Capture the cell that displays the provided text and extract its (X, Y) central coordinate. 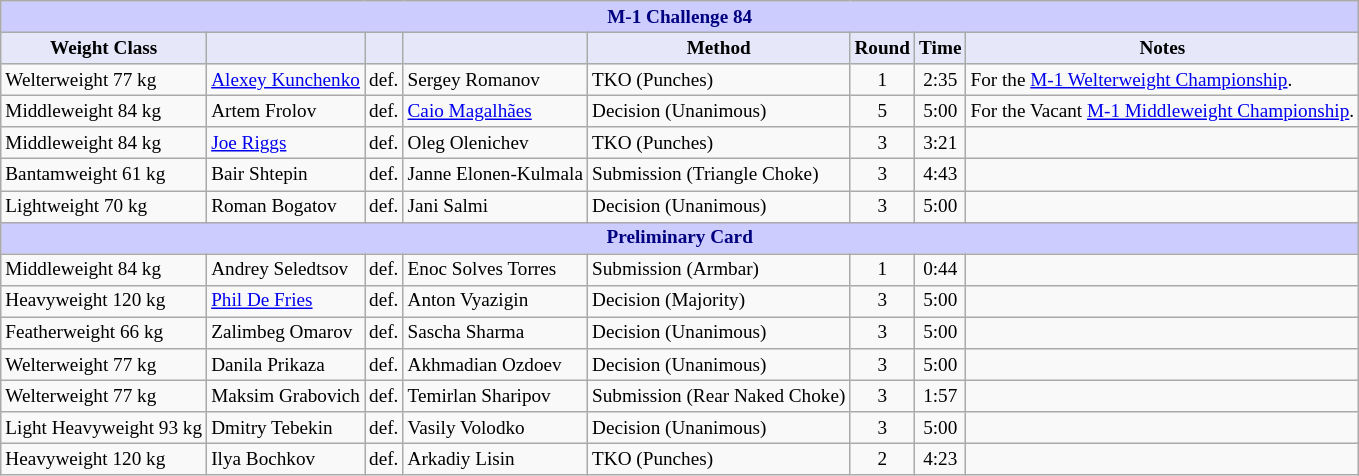
Alexey Kunchenko (286, 80)
Ilya Bochkov (286, 460)
Time (940, 48)
Sascha Sharma (496, 333)
Maksim Grabovich (286, 396)
Round (882, 48)
Artem Frolov (286, 111)
Temirlan Sharipov (496, 396)
Sergey Romanov (496, 80)
Weight Class (104, 48)
Decision (Majority) (719, 301)
Roman Bogatov (286, 206)
Jani Salmi (496, 206)
Lightweight 70 kg (104, 206)
Enoc Solves Torres (496, 270)
4:23 (940, 460)
5 (882, 111)
Preliminary Card (680, 238)
4:43 (940, 175)
Submission (Triangle Choke) (719, 175)
Joe Riggs (286, 143)
Danila Prikaza (286, 365)
Submission (Armbar) (719, 270)
0:44 (940, 270)
Featherweight 66 kg (104, 333)
Bair Shtepin (286, 175)
For the M-1 Welterweight Championship. (1162, 80)
Janne Elonen-Kulmala (496, 175)
Notes (1162, 48)
Phil De Fries (286, 301)
Oleg Olenichev (496, 143)
3:21 (940, 143)
Caio Magalhães (496, 111)
2:35 (940, 80)
Bantamweight 61 kg (104, 175)
1:57 (940, 396)
Arkadiy Lisin (496, 460)
Andrey Seledtsov (286, 270)
Dmitry Tebekin (286, 428)
M-1 Challenge 84 (680, 17)
Submission (Rear Naked Choke) (719, 396)
Method (719, 48)
Anton Vyazigin (496, 301)
For the Vacant M-1 Middleweight Championship. (1162, 111)
Light Heavyweight 93 kg (104, 428)
Vasily Volodko (496, 428)
2 (882, 460)
Akhmadian Ozdoev (496, 365)
Zalimbeg Omarov (286, 333)
